For the text-containing cell, return its midpoint in [x, y] coordinate format. 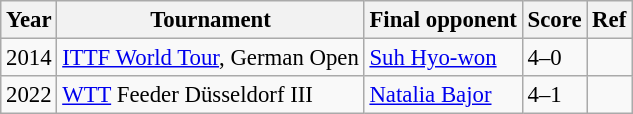
Tournament [210, 20]
Ref [610, 20]
Suh Hyo-won [443, 58]
WTT Feeder Düsseldorf III [210, 95]
Natalia Bajor [443, 95]
4–1 [554, 95]
2022 [29, 95]
2014 [29, 58]
Final opponent [443, 20]
ITTF World Tour, German Open [210, 58]
Score [554, 20]
Year [29, 20]
4–0 [554, 58]
